From the cell containing the given text, extract its center point as (X, Y) coordinate. 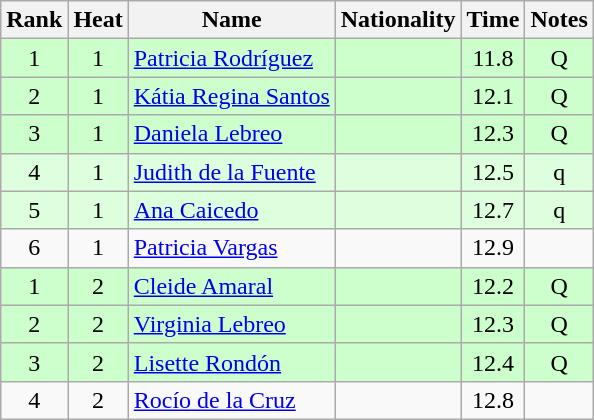
12.4 (493, 362)
Notes (559, 20)
12.8 (493, 400)
Rank (34, 20)
Lisette Rondón (232, 362)
12.7 (493, 210)
Patricia Vargas (232, 248)
Heat (98, 20)
12.9 (493, 248)
6 (34, 248)
Daniela Lebreo (232, 134)
Kátia Regina Santos (232, 96)
12.2 (493, 286)
12.1 (493, 96)
Cleide Amaral (232, 286)
Ana Caicedo (232, 210)
Virginia Lebreo (232, 324)
12.5 (493, 172)
Judith de la Fuente (232, 172)
Patricia Rodríguez (232, 58)
Rocío de la Cruz (232, 400)
Name (232, 20)
Nationality (398, 20)
Time (493, 20)
11.8 (493, 58)
5 (34, 210)
